Return (x, y) of the center of cell containing provided text 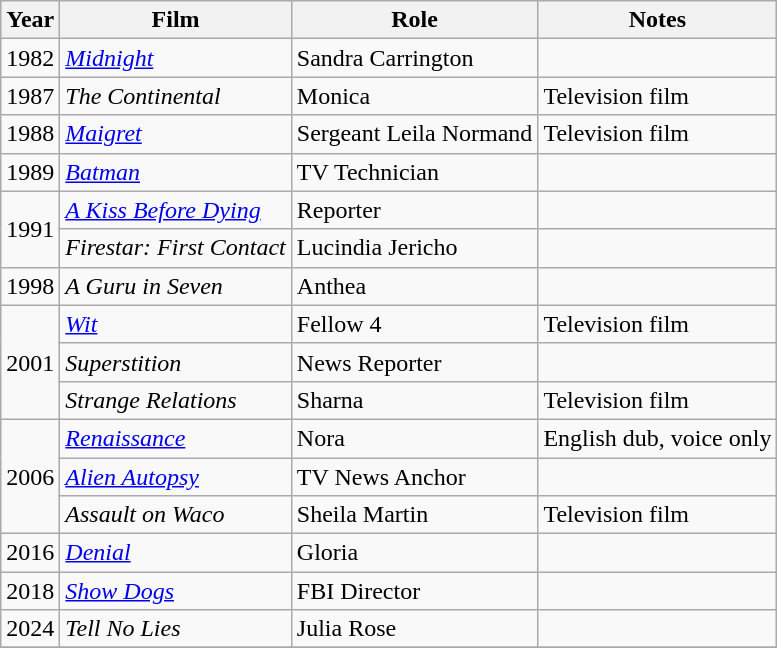
Notes (658, 20)
Monica (414, 96)
News Reporter (414, 362)
Assault on Waco (176, 515)
2001 (30, 362)
A Guru in Seven (176, 286)
FBI Director (414, 591)
Sharna (414, 400)
Role (414, 20)
Nora (414, 438)
Midnight (176, 58)
Anthea (414, 286)
2006 (30, 476)
TV Technician (414, 172)
Maigret (176, 134)
1987 (30, 96)
Lucindia Jericho (414, 248)
Denial (176, 553)
Firestar: First Contact (176, 248)
The Continental (176, 96)
2016 (30, 553)
Year (30, 20)
Reporter (414, 210)
Strange Relations (176, 400)
A Kiss Before Dying (176, 210)
Tell No Lies (176, 629)
Alien Autopsy (176, 477)
1989 (30, 172)
Superstition (176, 362)
Sandra Carrington (414, 58)
Batman (176, 172)
Film (176, 20)
Wit (176, 324)
1988 (30, 134)
1998 (30, 286)
1991 (30, 229)
Show Dogs (176, 591)
Sergeant Leila Normand (414, 134)
2018 (30, 591)
Fellow 4 (414, 324)
Julia Rose (414, 629)
TV News Anchor (414, 477)
English dub, voice only (658, 438)
1982 (30, 58)
Sheila Martin (414, 515)
2024 (30, 629)
Renaissance (176, 438)
Gloria (414, 553)
